Extract the [X, Y] coordinate from the center of the cell holding the provided text.  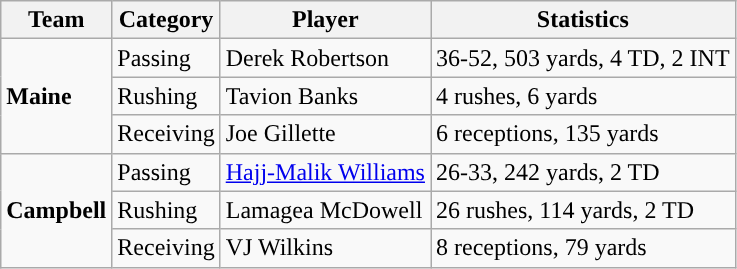
26-33, 242 yards, 2 TD [582, 172]
Team [56, 20]
Campbell [56, 210]
VJ Wilkins [325, 248]
Hajj-Malik Williams [325, 172]
Player [325, 20]
36-52, 503 yards, 4 TD, 2 INT [582, 58]
Derek Robertson [325, 58]
Statistics [582, 20]
Category [166, 20]
8 receptions, 79 yards [582, 248]
Maine [56, 96]
Lamagea McDowell [325, 210]
4 rushes, 6 yards [582, 96]
Tavion Banks [325, 96]
26 rushes, 114 yards, 2 TD [582, 210]
Joe Gillette [325, 134]
6 receptions, 135 yards [582, 134]
